Search for the cell housing the specified text and yield its [X, Y] center coordinate. 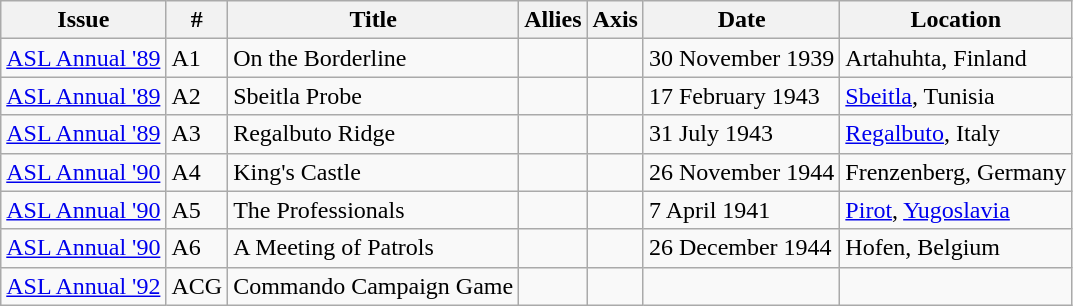
17 February 1943 [741, 96]
A3 [197, 134]
Pirot, Yugoslavia [956, 210]
ASL Annual '92 [84, 286]
Title [374, 20]
On the Borderline [374, 58]
A4 [197, 172]
Hofen, Belgium [956, 248]
King's Castle [374, 172]
26 November 1944 [741, 172]
A6 [197, 248]
A2 [197, 96]
Sbeitla Probe [374, 96]
Regalbuto Ridge [374, 134]
Commando Campaign Game [374, 286]
Axis [615, 20]
Issue [84, 20]
A Meeting of Patrols [374, 248]
Date [741, 20]
A1 [197, 58]
Sbeitla, Tunisia [956, 96]
Allies [553, 20]
30 November 1939 [741, 58]
# [197, 20]
Artahuhta, Finland [956, 58]
Regalbuto, Italy [956, 134]
7 April 1941 [741, 210]
A5 [197, 210]
26 December 1944 [741, 248]
31 July 1943 [741, 134]
Location [956, 20]
The Professionals [374, 210]
Frenzenberg, Germany [956, 172]
ACG [197, 286]
